Determine the (X, Y) coordinate at the center of the cell enclosing the given text.  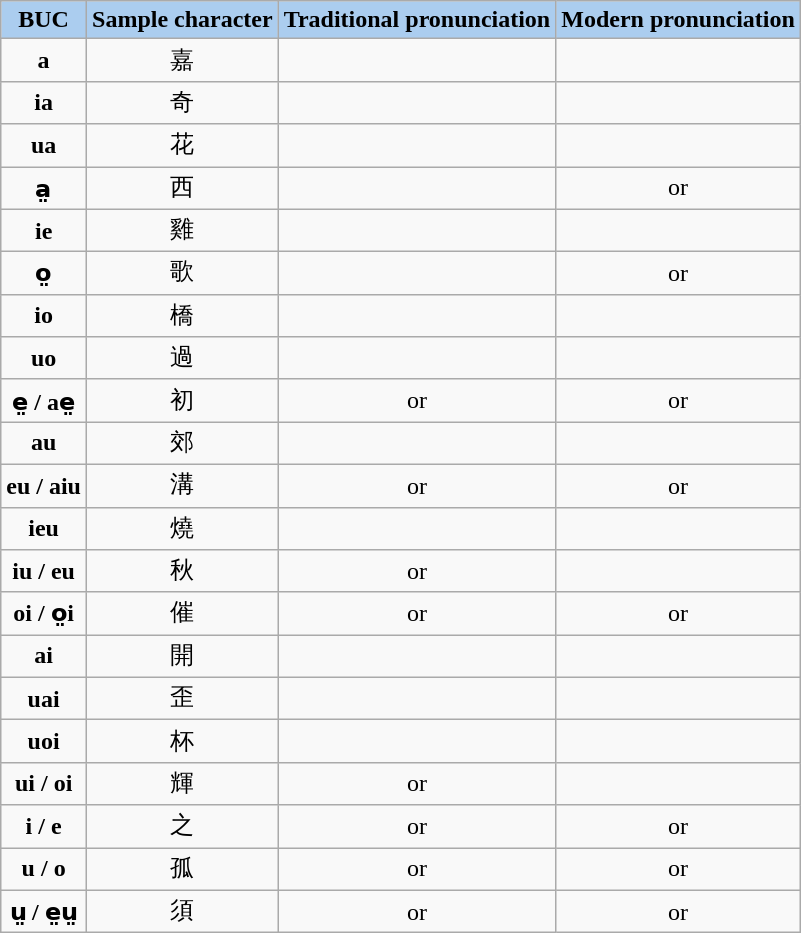
uo (44, 358)
e̤ / ae̤ (44, 400)
橋 (183, 316)
u / o (44, 870)
之 (183, 826)
輝 (183, 784)
秋 (183, 572)
i / e (44, 826)
uoi (44, 742)
燒 (183, 528)
雞 (183, 230)
ṳ / e̤ṳ (44, 912)
ai (44, 656)
溝 (183, 486)
oi / o̤i (44, 614)
ieu (44, 528)
初 (183, 400)
奇 (183, 102)
孤 (183, 870)
催 (183, 614)
iu / eu (44, 572)
杯 (183, 742)
ie (44, 230)
eu / aiu (44, 486)
Sample character (183, 20)
au (44, 444)
Modern pronunciation (678, 20)
io (44, 316)
須 (183, 912)
開 (183, 656)
郊 (183, 444)
Traditional pronunciation (417, 20)
ia (44, 102)
a (44, 60)
嘉 (183, 60)
花 (183, 146)
o̤ (44, 274)
BUC (44, 20)
ui / oi (44, 784)
a̤ (44, 188)
歌 (183, 274)
過 (183, 358)
ua (44, 146)
西 (183, 188)
歪 (183, 698)
uai (44, 698)
